Determine the (X, Y) coordinate at the center of the cell enclosing the given text.  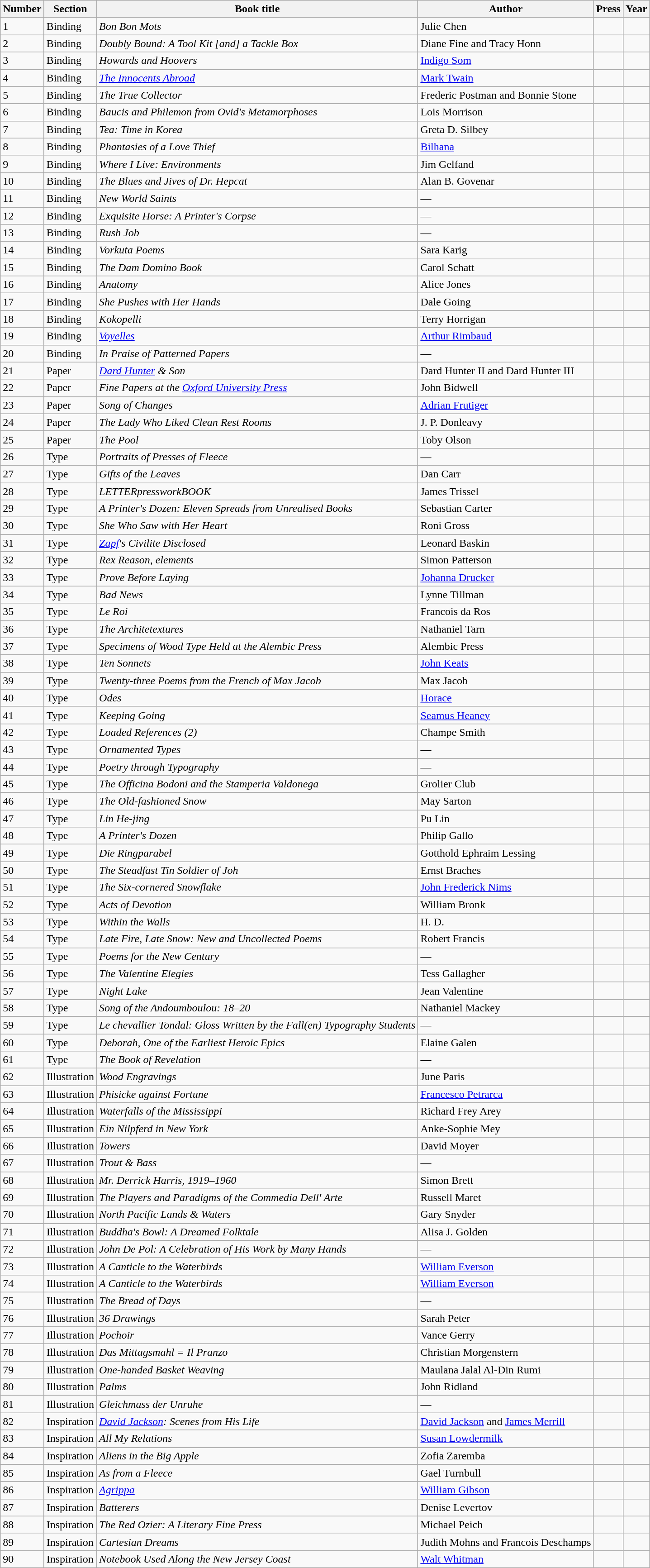
Gleichmass der Unruhe (257, 1404)
William Gibson (506, 1490)
Max Jacob (506, 681)
Phantasies of a Love Thief (257, 147)
63 (22, 1094)
The Valentine Elegies (257, 973)
39 (22, 681)
Dard Hunter II and Dard Hunter III (506, 371)
Nathaniel Tarn (506, 629)
Alan B. Govenar (506, 181)
Le chevallier Tondal: Gloss Written by the Fall(en) Typography Students (257, 1025)
30 (22, 526)
26 (22, 457)
84 (22, 1456)
The Blues and Jives of Dr. Hepcat (257, 181)
Jean Valentine (506, 991)
Wood Engravings (257, 1077)
31 (22, 543)
36 (22, 629)
34 (22, 595)
Frederic Postman and Bonnie Stone (506, 95)
Alice Jones (506, 285)
Die Ringparabel (257, 853)
29 (22, 509)
15 (22, 267)
23 (22, 405)
The Architetextures (257, 629)
May Sarton (506, 801)
Book title (257, 9)
35 (22, 612)
Simon Patterson (506, 560)
Lois Morrison (506, 112)
North Pacific Lands & Waters (257, 1215)
86 (22, 1490)
74 (22, 1283)
The Book of Revelation (257, 1060)
In Praise of Patterned Papers (257, 353)
Anke-Sophie Mey (506, 1129)
25 (22, 439)
17 (22, 302)
44 (22, 767)
A Printer's Dozen (257, 836)
Dale Going (506, 302)
69 (22, 1197)
Russell Maret (506, 1197)
79 (22, 1370)
Francois da Ros (506, 612)
Gotthold Ephraim Lessing (506, 853)
J. P. Donleavy (506, 422)
40 (22, 698)
11 (22, 198)
52 (22, 905)
12 (22, 216)
41 (22, 715)
LETTERpressworkBOOK (257, 491)
64 (22, 1111)
3 (22, 61)
Denise Levertov (506, 1507)
77 (22, 1335)
Twenty-three Poems from the French of Max Jacob (257, 681)
Champe Smith (506, 732)
The Players and Paradigms of the Commedia Dell' Arte (257, 1197)
The Pool (257, 439)
61 (22, 1060)
49 (22, 853)
Johanna Drucker (506, 577)
Vance Gerry (506, 1335)
Zofia Zaremba (506, 1456)
Tess Gallagher (506, 973)
Odes (257, 698)
5 (22, 95)
80 (22, 1387)
Dard Hunter & Son (257, 371)
Leonard Baskin (506, 543)
Song of Changes (257, 405)
18 (22, 319)
32 (22, 560)
36 Drawings (257, 1318)
Gifts of the Leaves (257, 474)
Phisicke against Fortune (257, 1094)
Press (608, 9)
73 (22, 1266)
Lin He-jing (257, 819)
1 (22, 26)
Bon Bon Mots (257, 26)
67 (22, 1163)
Michael Peich (506, 1525)
76 (22, 1318)
Jim Gelfand (506, 164)
Vorkuta Poems (257, 250)
Susan Lowdermilk (506, 1439)
Howards and Hoovers (257, 61)
33 (22, 577)
Philip Gallo (506, 836)
38 (22, 663)
Towers (257, 1146)
Toby Olson (506, 439)
22 (22, 388)
87 (22, 1507)
Sarah Peter (506, 1318)
Ten Sonnets (257, 663)
55 (22, 956)
90 (22, 1559)
47 (22, 819)
Elaine Galen (506, 1042)
53 (22, 922)
10 (22, 181)
David Jackson: Scenes from His Life (257, 1421)
Diane Fine and Tracy Honn (506, 43)
Batterers (257, 1507)
Zapf's Civilite Disclosed (257, 543)
The Officina Bodoni and the Stamperia Valdonega (257, 784)
Carol Schatt (506, 267)
Roni Gross (506, 526)
Author (506, 9)
83 (22, 1439)
June Paris (506, 1077)
Robert Francis (506, 939)
Simon Brett (506, 1180)
Sara Karig (506, 250)
As from a Fleece (257, 1473)
Song of the Andoumboulou: 18–20 (257, 1008)
Night Lake (257, 991)
Waterfalls of the Mississippi (257, 1111)
88 (22, 1525)
James Trissel (506, 491)
David Moyer (506, 1146)
H. D. (506, 922)
54 (22, 939)
Baucis and Philemon from Ovid's Metamorphoses (257, 112)
Horace (506, 698)
One-handed Basket Weaving (257, 1370)
50 (22, 870)
Arthur Rimbaud (506, 336)
New World Saints (257, 198)
Gael Turnbull (506, 1473)
42 (22, 732)
16 (22, 285)
72 (22, 1249)
John Bidwell (506, 388)
Kokopelli (257, 319)
45 (22, 784)
24 (22, 422)
A Printer's Dozen: Eleven Spreads from Unrealised Books (257, 509)
Number (22, 9)
6 (22, 112)
Seamus Heaney (506, 715)
Pu Lin (506, 819)
71 (22, 1232)
Doubly Bound: A Tool Kit [and] a Tackle Box (257, 43)
Specimens of Wood Type Held at the Alembic Press (257, 646)
David Jackson and James Merrill (506, 1421)
Acts of Devotion (257, 905)
Greta D. Silbey (506, 129)
She Who Saw with Her Heart (257, 526)
Notebook Used Along the New Jersey Coast (257, 1559)
65 (22, 1129)
Within the Walls (257, 922)
Julie Chen (506, 26)
All My Relations (257, 1439)
The Innocents Abroad (257, 78)
Portraits of Presses of Fleece (257, 457)
27 (22, 474)
She Pushes with Her Hands (257, 302)
Pochoir (257, 1335)
John Keats (506, 663)
59 (22, 1025)
2 (22, 43)
Francesco Petrarca (506, 1094)
Year (636, 9)
Aliens in the Big Apple (257, 1456)
Adrian Frutiger (506, 405)
48 (22, 836)
Grolier Club (506, 784)
70 (22, 1215)
The Six-cornered Snowflake (257, 887)
Lynne Tillman (506, 595)
13 (22, 233)
19 (22, 336)
57 (22, 991)
Voyelles (257, 336)
The Lady Who Liked Clean Rest Rooms (257, 422)
51 (22, 887)
Poetry through Typography (257, 767)
Cartesian Dreams (257, 1542)
81 (22, 1404)
75 (22, 1301)
John Frederick Nims (506, 887)
Rush Job (257, 233)
Loaded References (2) (257, 732)
The Bread of Days (257, 1301)
28 (22, 491)
Dan Carr (506, 474)
Alisa J. Golden (506, 1232)
7 (22, 129)
60 (22, 1042)
9 (22, 164)
89 (22, 1542)
82 (22, 1421)
John Ridland (506, 1387)
Trout & Bass (257, 1163)
Bad News (257, 595)
Mark Twain (506, 78)
William Bronk (506, 905)
Bilhana (506, 147)
Prove Before Laying (257, 577)
8 (22, 147)
Late Fire, Late Snow: New and Uncollected Poems (257, 939)
Maulana Jalal Al-Din Rumi (506, 1370)
Gary Snyder (506, 1215)
43 (22, 749)
Ornamented Types (257, 749)
Walt Whitman (506, 1559)
The Steadfast Tin Soldier of Joh (257, 870)
20 (22, 353)
Deborah, One of the Earliest Heroic Epics (257, 1042)
Ein Nilpferd in New York (257, 1129)
Christian Morgenstern (506, 1353)
Rex Reason, elements (257, 560)
21 (22, 371)
Terry Horrigan (506, 319)
58 (22, 1008)
Fine Papers at the Oxford University Press (257, 388)
Exquisite Horse: A Printer's Corpse (257, 216)
Tea: Time in Korea (257, 129)
Where I Live: Environments (257, 164)
Alembic Press (506, 646)
68 (22, 1180)
The Red Ozier: A Literary Fine Press (257, 1525)
85 (22, 1473)
Richard Frey Arey (506, 1111)
Palms (257, 1387)
Buddha's Bowl: A Dreamed Folktale (257, 1232)
The Old-fashioned Snow (257, 801)
Agrippa (257, 1490)
Poems for the New Century (257, 956)
78 (22, 1353)
46 (22, 801)
Ernst Braches (506, 870)
Le Roi (257, 612)
Das Mittagsmahl = Il Pranzo (257, 1353)
The True Collector (257, 95)
Anatomy (257, 285)
4 (22, 78)
14 (22, 250)
Mr. Derrick Harris, 1919–1960 (257, 1180)
Sebastian Carter (506, 509)
The Dam Domino Book (257, 267)
66 (22, 1146)
John De Pol: A Celebration of His Work by Many Hands (257, 1249)
62 (22, 1077)
Indigo Som (506, 61)
Nathaniel Mackey (506, 1008)
Section (70, 9)
56 (22, 973)
37 (22, 646)
Judith Mohns and Francois Deschamps (506, 1542)
Keeping Going (257, 715)
